Capture the cell that displays the provided text and extract its [X, Y] central coordinate. 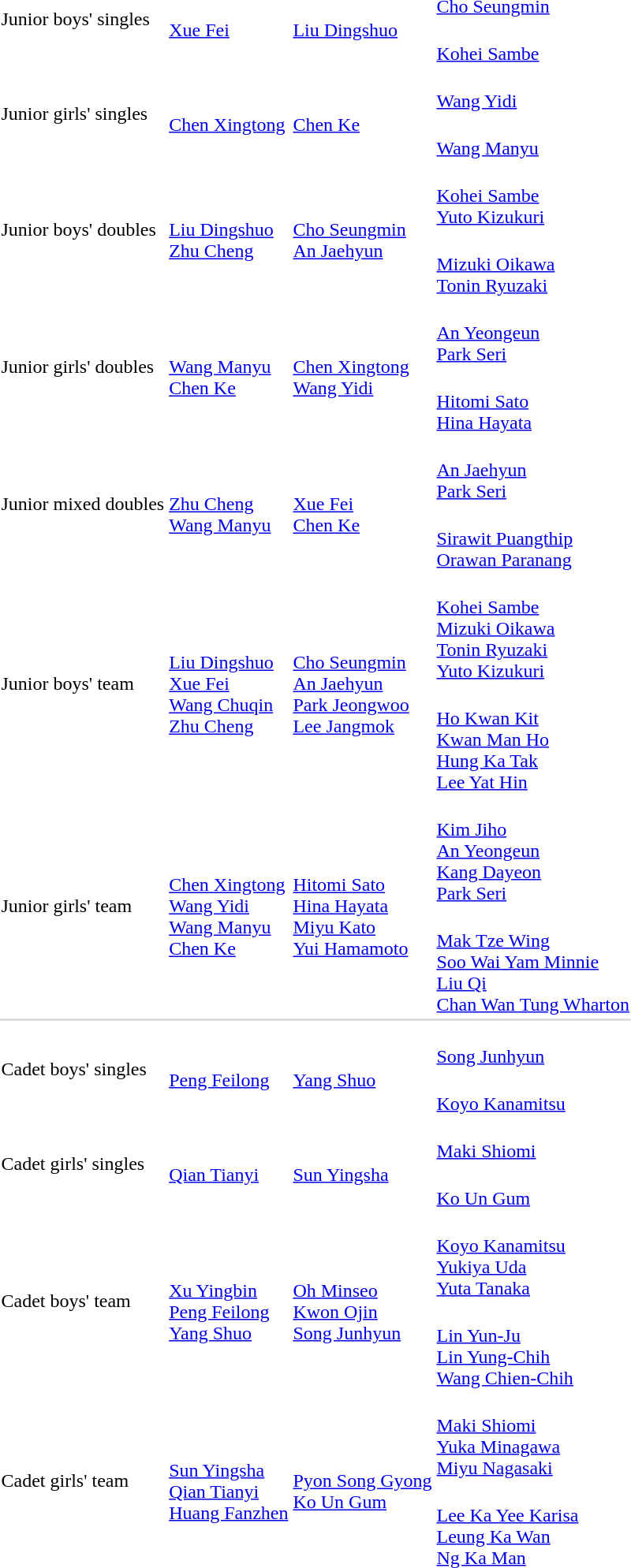
Kohei SambeYuto Kizukuri [533, 196]
Ho Kwan Kit Kwan Man HoHung Ka TakLee Yat Hin [533, 739]
Maki Shiomi [533, 1140]
Cho SeungminAn JaehyunPark JeongwooLee Jangmok [363, 684]
Chen XingtongWang Yidi [363, 367]
Cadet boys' singles [83, 1069]
Wang Yidi [533, 90]
Sun Yingsha [363, 1164]
Hitomi SatoHina Hayata [533, 401]
Koyo Kanamitsu [533, 1093]
Song Junhyun [533, 1045]
Hitomi SatoHina HayataMiyu KatoYui Hamamoto [363, 907]
Junior girls' doubles [83, 367]
Chen Xingtong [229, 114]
Yang Shuo [363, 1069]
Junior girls' team [83, 907]
Oh MinseoKwon OjinSong Junhyun [363, 1301]
Lin Yun-JuLin Yung-ChihWang Chien-Chih [533, 1346]
Kohei Sambe [533, 43]
Junior boys' doubles [83, 230]
Junior girls' singles [83, 114]
Ko Un Gum [533, 1187]
Cadet girls' singles [83, 1164]
Maki ShiomiYuka MinagawaMiyu Nagasaki [533, 1436]
Xu YingbinPeng FeilongYang Shuo [229, 1301]
Koyo KanamitsuYukiya UdaYuta Tanaka [533, 1257]
An YeongeunPark Seri [533, 333]
Chen XingtongWang YidiWang ManyuChen Ke [229, 907]
Xue FeiChen Ke [363, 505]
Cadet boys' team [83, 1301]
An JaehyunPark Seri [533, 470]
Mizuki OikawaTonin Ryuzaki [533, 264]
Wang ManyuChen Ke [229, 367]
Junior boys' team [83, 684]
Zhu ChengWang Manyu [229, 505]
Kim JihoAn YeongeunKang DayeonPark Seri [533, 851]
Junior mixed doubles [83, 505]
Qian Tianyi [229, 1164]
Peng Feilong [229, 1069]
Chen Ke [363, 114]
Mak Tze WingSoo Wai Yam MinnieLiu QiChan Wan Tung Wharton [533, 962]
Liu DingshuoXue FeiWang ChuqinZhu Cheng [229, 684]
Kohei SambeMizuki OikawaTonin RyuzakiYuto Kizukuri [533, 628]
Sirawit PuangthipOrawan Paranang [533, 538]
Liu DingshuoZhu Cheng [229, 230]
Cho SeungminAn Jaehyun [363, 230]
Wang Manyu [533, 137]
